Return (x, y) of the center of cell containing provided text 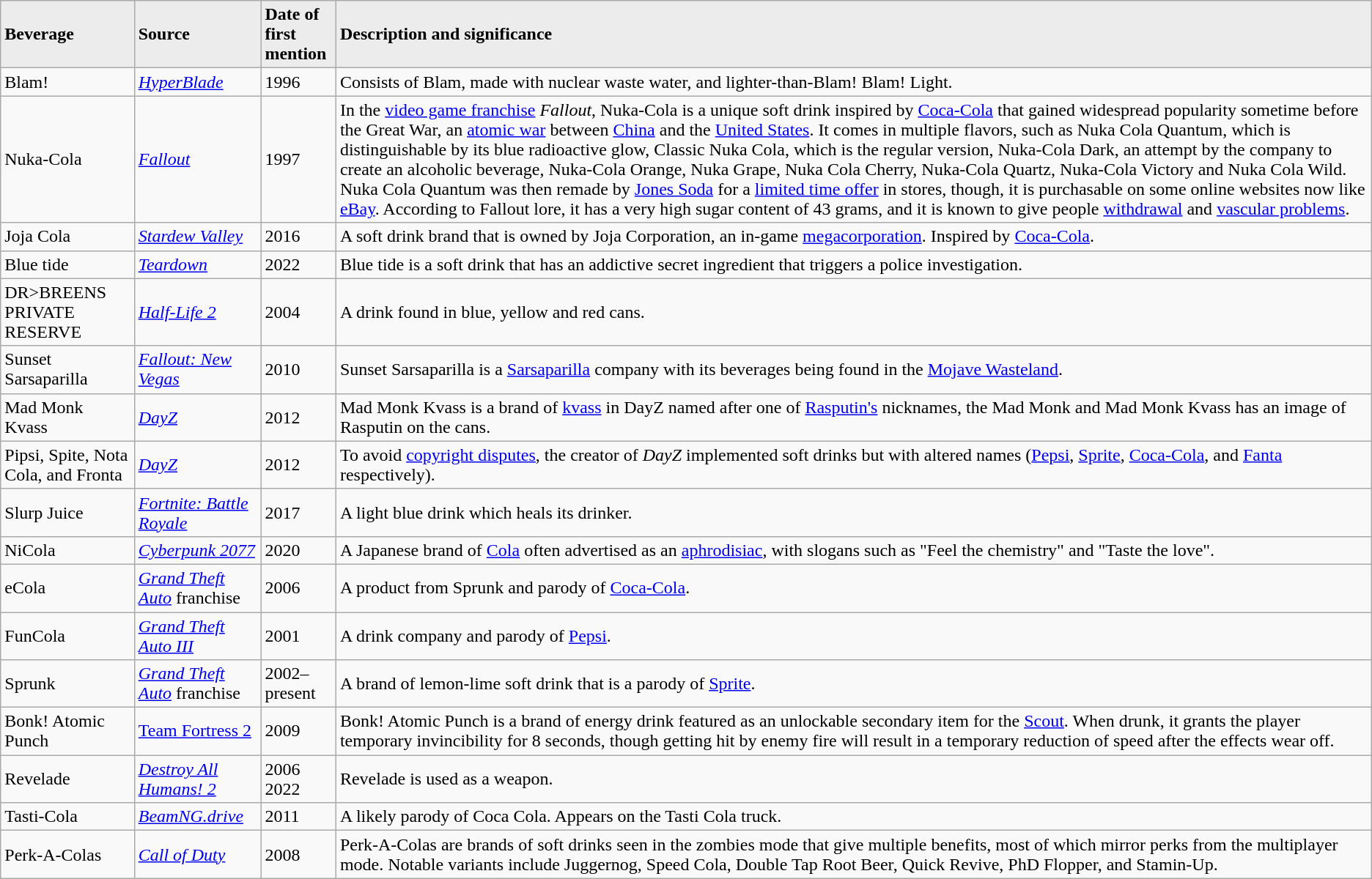
A brand of lemon-lime soft drink that is a parody of Sprite. (853, 684)
2020 (298, 550)
Tasti-Cola (67, 817)
Destroy All Humans! 2 (198, 779)
A Japanese brand of Cola often advertised as an aphrodisiac, with slogans such as "Feel the chemistry" and "Taste the love". (853, 550)
2016 (298, 237)
To avoid copyright disputes, the creator of DayZ implemented soft drinks but with altered names (Pepsi, Sprite, Coca-Cola, and Fanta respectively). (853, 464)
2022 (298, 264)
Pipsi, Spite, Nota Cola, and Fronta (67, 464)
A soft drink brand that is owned by Joja Corporation, an in-game megacorporation. Inspired by Coca-Cola. (853, 237)
Fallout (198, 160)
Blue tide is a soft drink that has an addictive secret ingredient that triggers a police investigation. (853, 264)
A drink found in blue, yellow and red cans. (853, 312)
BeamNG.drive (198, 817)
2004 (298, 312)
2002–present (298, 684)
A drink company and parody of Pepsi. (853, 636)
1997 (298, 160)
Revelade is used as a weapon. (853, 779)
Call of Duty (198, 854)
Perk-A-Colas (67, 854)
A product from Sprunk and parody of Coca-Cola. (853, 587)
HyperBlade (198, 82)
Beverage (67, 34)
Date offirst mention (298, 34)
2010 (298, 369)
Half-Life 2 (198, 312)
Sunset Sarsaparilla is a Sarsaparilla company with its beverages being found in the Mojave Wasteland. (853, 369)
Teardown (198, 264)
Sprunk (67, 684)
Joja Cola (67, 237)
DR>BREENS PRIVATE RESERVE (67, 312)
eCola (67, 587)
2009 (298, 731)
FunCola (67, 636)
Team Fortress 2 (198, 731)
Consists of Blam, made with nuclear waste water, and lighter-than-Blam! Blam! Light. (853, 82)
Blue tide (67, 264)
Grand Theft Auto III (198, 636)
2017 (298, 513)
Stardew Valley (198, 237)
Sunset Sarsaparilla (67, 369)
Description and significance (853, 34)
2008 (298, 854)
Fallout: New Vegas (198, 369)
2006 2022 (298, 779)
A light blue drink which heals its drinker. (853, 513)
Source (198, 34)
Revelade (67, 779)
Nuka-Cola (67, 160)
1996 (298, 82)
Bonk! Atomic Punch (67, 731)
NiCola (67, 550)
Blam! (67, 82)
2011 (298, 817)
Fortnite: Battle Royale (198, 513)
Slurp Juice (67, 513)
2006 (298, 587)
A likely parody of Coca Cola. Appears on the Tasti Cola truck. (853, 817)
Cyberpunk 2077 (198, 550)
Mad Monk Kvass (67, 418)
2001 (298, 636)
